Determine the [x, y] coordinate at the center of the cell enclosing the given text.  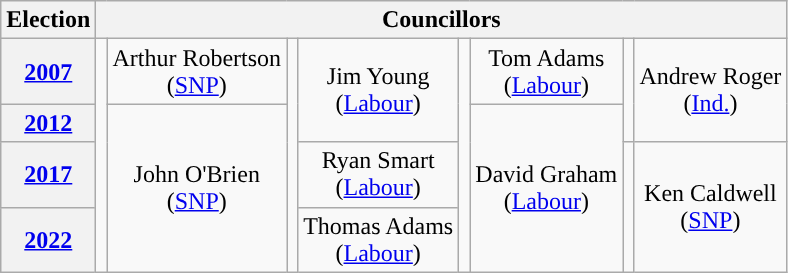
Jim Young(Labour) [378, 90]
John O'Brien(SNP) [197, 188]
Councillors [442, 20]
2022 [48, 240]
2017 [48, 174]
Ken Caldwell(SNP) [710, 207]
2012 [48, 123]
Tom Adams(Labour) [546, 72]
Arthur Robertson(SNP) [197, 72]
Andrew Roger(Ind.) [710, 90]
Election [48, 20]
2007 [48, 72]
Thomas Adams(Labour) [378, 240]
David Graham(Labour) [546, 188]
Ryan Smart(Labour) [378, 174]
